Determine the [X, Y] coordinate at the center of the cell enclosing the given text.  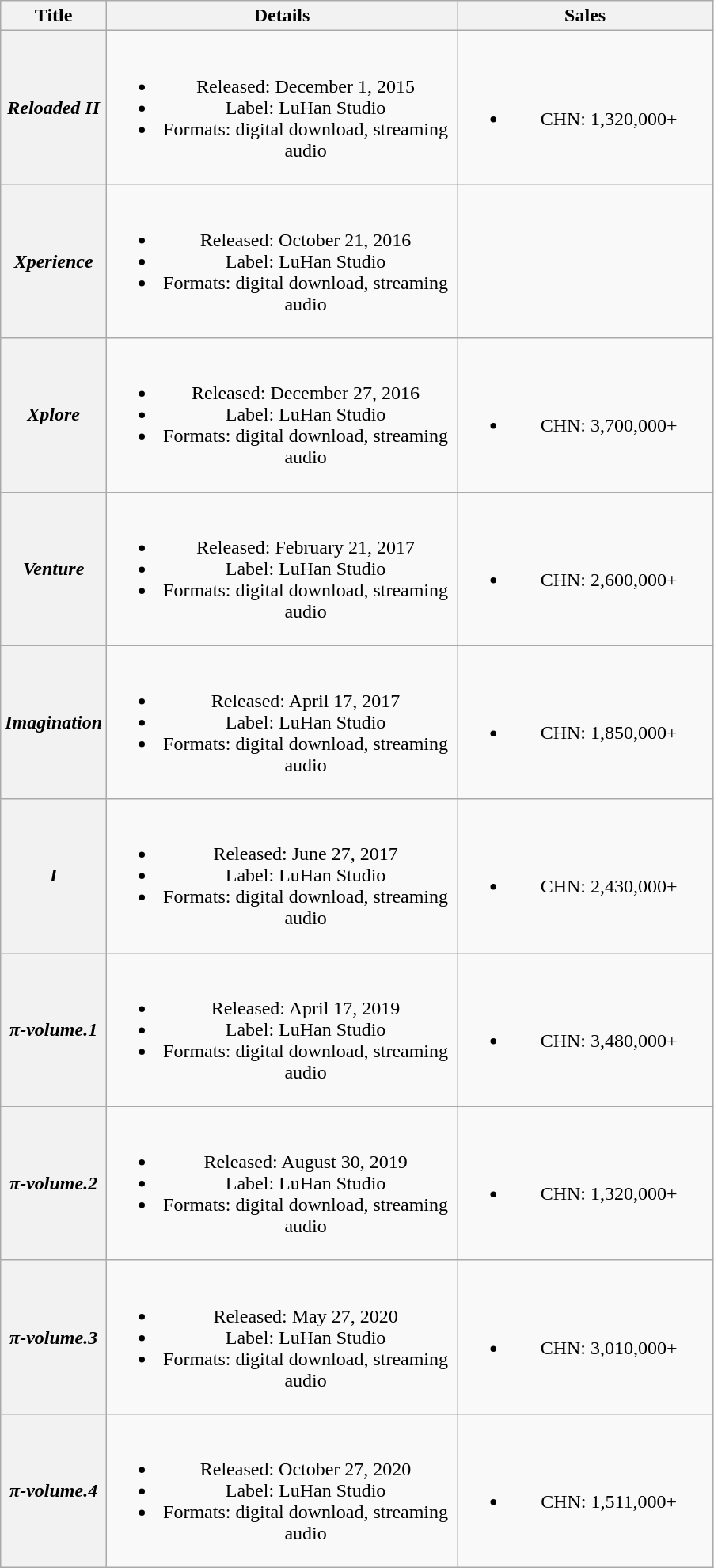
Title [54, 16]
Details [282, 16]
Released: February 21, 2017Label: LuHan StudioFormats: digital download, streaming audio [282, 569]
Released: October 27, 2020Label: LuHan StudioFormats: digital download, streaming audio [282, 1490]
Xplore [54, 415]
Released: April 17, 2019Label: LuHan StudioFormats: digital download, streaming audio [282, 1029]
Released: December 1, 2015Label: LuHan StudioFormats: digital download, streaming audio [282, 108]
Reloaded II [54, 108]
Xperience [54, 261]
Released: May 27, 2020Label: LuHan StudioFormats: digital download, streaming audio [282, 1337]
CHN: 2,600,000+ [586, 569]
CHN: 3,010,000+ [586, 1337]
Venture [54, 569]
I [54, 876]
π-volume.2 [54, 1183]
π-volume.1 [54, 1029]
Released: October 21, 2016Label: LuHan StudioFormats: digital download, streaming audio [282, 261]
CHN: 1,511,000+ [586, 1490]
CHN: 2,430,000+ [586, 876]
Sales [586, 16]
Imagination [54, 722]
Released: April 17, 2017Label: LuHan StudioFormats: digital download, streaming audio [282, 722]
CHN: 3,480,000+ [586, 1029]
Released: June 27, 2017Label: LuHan StudioFormats: digital download, streaming audio [282, 876]
CHN: 3,700,000+ [586, 415]
Released: December 27, 2016Label: LuHan StudioFormats: digital download, streaming audio [282, 415]
π-volume.3 [54, 1337]
Released: August 30, 2019Label: LuHan StudioFormats: digital download, streaming audio [282, 1183]
π-volume.4 [54, 1490]
CHN: 1,850,000+ [586, 722]
